Detect which cell encompasses the target text, then output its [X, Y] center coordinate. 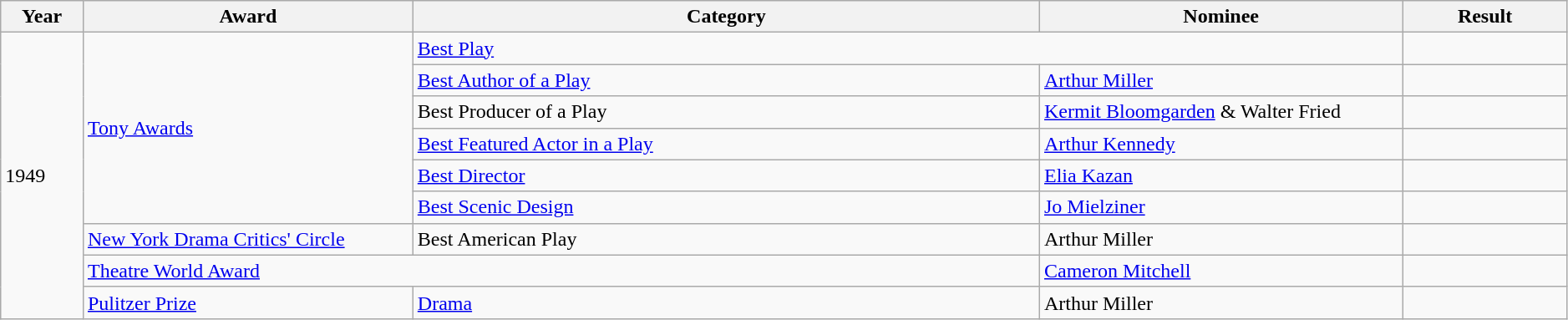
Drama [726, 302]
Cameron Mitchell [1220, 271]
Category [726, 17]
Year [42, 17]
Theatre World Award [561, 271]
Result [1485, 17]
Nominee [1220, 17]
Pulitzer Prize [247, 302]
New York Drama Critics' Circle [247, 239]
Kermit Bloomgarden & Walter Fried [1220, 112]
Best Scenic Design [726, 207]
Award [247, 17]
Arthur Kennedy [1220, 144]
Best Director [726, 175]
Best Play [907, 48]
Best Producer of a Play [726, 112]
Tony Awards [247, 128]
Jo Mielziner [1220, 207]
Best American Play [726, 239]
1949 [42, 175]
Best Featured Actor in a Play [726, 144]
Elia Kazan [1220, 175]
Best Author of a Play [726, 80]
